Determine the [X, Y] coordinate at the center of the cell enclosing the given text.  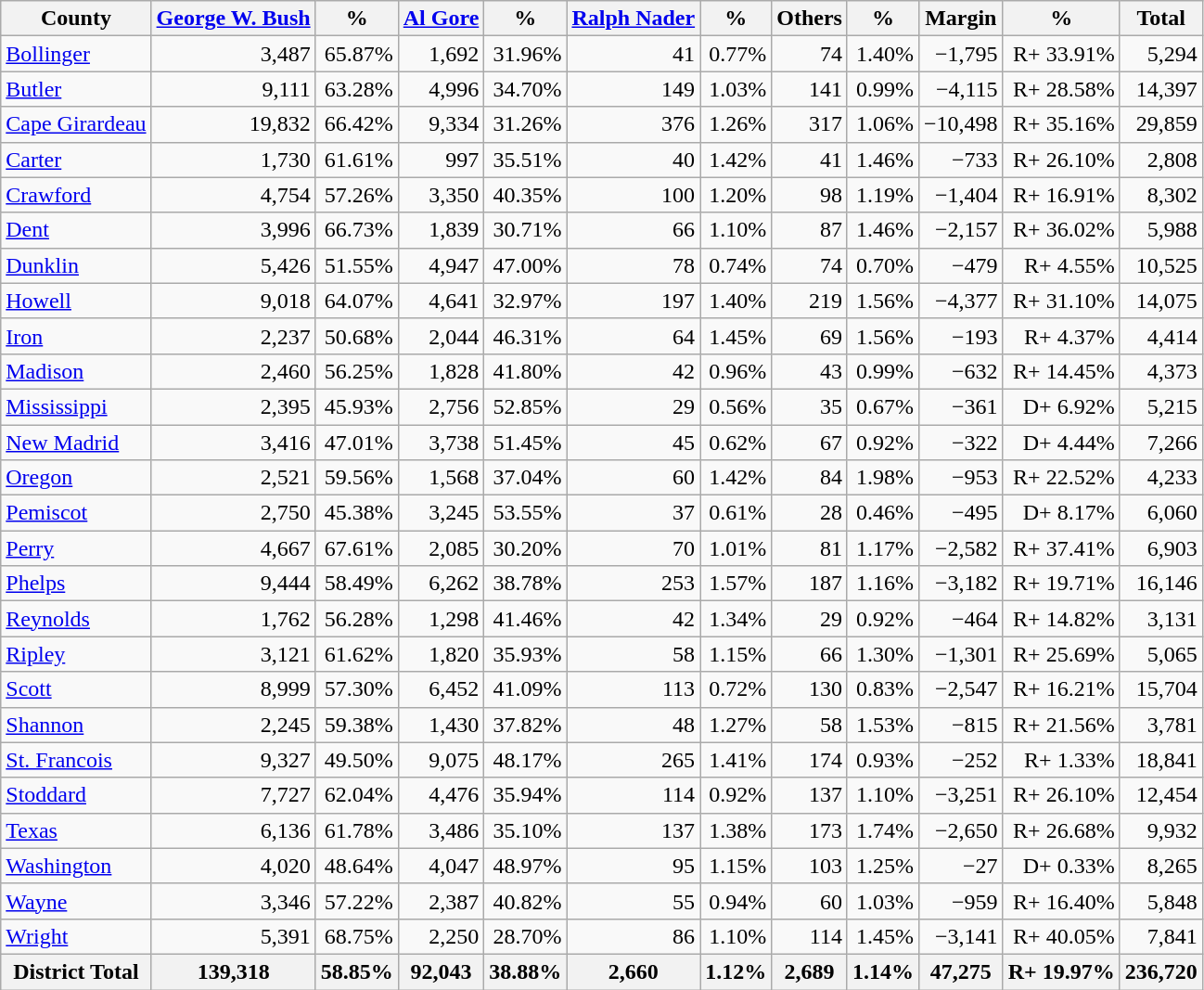
3,346 [234, 901]
51.55% [356, 265]
48.64% [356, 866]
1.30% [883, 654]
1.25% [883, 866]
66.73% [356, 230]
3,738 [442, 443]
9,018 [234, 301]
30.20% [525, 548]
3,121 [234, 654]
−1,301 [961, 654]
2,245 [234, 725]
47.00% [525, 265]
14,075 [1161, 301]
D+ 4.44% [1061, 443]
0.94% [736, 901]
1.16% [883, 584]
−193 [961, 336]
103 [810, 866]
37 [634, 513]
1.57% [736, 584]
4,414 [1161, 336]
62.04% [356, 795]
4,667 [234, 548]
95 [634, 866]
84 [810, 478]
64 [634, 336]
Wright [76, 936]
4,373 [1161, 371]
4,020 [234, 866]
48.17% [525, 760]
R+ 1.33% [1061, 760]
67 [810, 443]
1.34% [736, 619]
1.38% [736, 830]
253 [634, 584]
2,750 [234, 513]
197 [634, 301]
5,215 [1161, 406]
9,444 [234, 584]
56.28% [356, 619]
−733 [961, 160]
57.26% [356, 195]
1.12% [736, 971]
−1,404 [961, 195]
0.77% [736, 54]
2,756 [442, 406]
15,704 [1161, 689]
1.06% [883, 124]
46.31% [525, 336]
51.45% [525, 443]
30.71% [525, 230]
317 [810, 124]
16,146 [1161, 584]
35.10% [525, 830]
R+ 14.45% [1061, 371]
43 [810, 371]
2,085 [442, 548]
59.38% [356, 725]
64.07% [356, 301]
1,828 [442, 371]
7,727 [234, 795]
4,641 [442, 301]
4,047 [442, 866]
57.30% [356, 689]
R+ 25.69% [1061, 654]
District Total [76, 971]
2,660 [634, 971]
2,460 [234, 371]
149 [634, 89]
−953 [961, 478]
George W. Bush [234, 19]
Stoddard [76, 795]
0.61% [736, 513]
173 [810, 830]
7,266 [1161, 443]
−3,141 [961, 936]
58.49% [356, 584]
236,720 [1161, 971]
45.93% [356, 406]
Washington [76, 866]
D+ 6.92% [1061, 406]
6,060 [1161, 513]
61.78% [356, 830]
14,397 [1161, 89]
R+ 4.37% [1061, 336]
40.82% [525, 901]
Margin [961, 19]
−479 [961, 265]
−4,115 [961, 89]
Perry [76, 548]
1.01% [736, 548]
−2,547 [961, 689]
Mississippi [76, 406]
4,996 [442, 89]
0.96% [736, 371]
−2,582 [961, 548]
−252 [961, 760]
1.27% [736, 725]
1.74% [883, 830]
41.09% [525, 689]
0.56% [736, 406]
78 [634, 265]
−1,795 [961, 54]
32.97% [525, 301]
Others [810, 19]
4,476 [442, 795]
1,820 [442, 654]
1,730 [234, 160]
−2,157 [961, 230]
28 [810, 513]
Madison [76, 371]
87 [810, 230]
0.70% [883, 265]
2,395 [234, 406]
Dent [76, 230]
2,237 [234, 336]
53.55% [525, 513]
1.20% [736, 195]
35.94% [525, 795]
1.98% [883, 478]
9,932 [1161, 830]
31.96% [525, 54]
−10,498 [961, 124]
R+ 31.10% [1061, 301]
Cape Girardeau [76, 124]
R+ 33.91% [1061, 54]
R+ 16.91% [1061, 195]
48.97% [525, 866]
0.67% [883, 406]
5,294 [1161, 54]
D+ 0.33% [1061, 866]
−815 [961, 725]
2,521 [234, 478]
9,075 [442, 760]
5,391 [234, 936]
38.78% [525, 584]
R+ 19.71% [1061, 584]
3,350 [442, 195]
63.28% [356, 89]
0.74% [736, 265]
Carter [76, 160]
−3,251 [961, 795]
50.68% [356, 336]
6,262 [442, 584]
67.61% [356, 548]
−361 [961, 406]
10,525 [1161, 265]
Dunklin [76, 265]
Bollinger [76, 54]
49.50% [356, 760]
R+ 4.55% [1061, 265]
9,334 [442, 124]
R+ 36.02% [1061, 230]
4,947 [442, 265]
70 [634, 548]
6,136 [234, 830]
R+ 26.68% [1061, 830]
2,044 [442, 336]
376 [634, 124]
D+ 8.17% [1061, 513]
66.42% [356, 124]
County [76, 19]
New Madrid [76, 443]
1.53% [883, 725]
48 [634, 725]
−3,182 [961, 584]
40 [634, 160]
1,762 [234, 619]
3,416 [234, 443]
−27 [961, 866]
68.75% [356, 936]
113 [634, 689]
47.01% [356, 443]
34.70% [525, 89]
Crawford [76, 195]
1,692 [442, 54]
31.26% [525, 124]
12,454 [1161, 795]
Wayne [76, 901]
56.25% [356, 371]
−632 [961, 371]
0.62% [736, 443]
61.62% [356, 654]
69 [810, 336]
41.80% [525, 371]
5,988 [1161, 230]
1.17% [883, 548]
5,426 [234, 265]
6,452 [442, 689]
−4,377 [961, 301]
98 [810, 195]
R+ 37.41% [1061, 548]
55 [634, 901]
1,298 [442, 619]
Ripley [76, 654]
Iron [76, 336]
−322 [961, 443]
R+ 40.05% [1061, 936]
Howell [76, 301]
45.38% [356, 513]
35.51% [525, 160]
19,832 [234, 124]
3,245 [442, 513]
8,265 [1161, 866]
1,430 [442, 725]
61.61% [356, 160]
58.85% [356, 971]
47,275 [961, 971]
Pemiscot [76, 513]
St. Francois [76, 760]
18,841 [1161, 760]
4,233 [1161, 478]
1.14% [883, 971]
29,859 [1161, 124]
−464 [961, 619]
Al Gore [442, 19]
37.04% [525, 478]
174 [810, 760]
Oregon [76, 478]
9,111 [234, 89]
4,754 [234, 195]
0.46% [883, 513]
35.93% [525, 654]
1.19% [883, 195]
0.72% [736, 689]
141 [810, 89]
−959 [961, 901]
40.35% [525, 195]
3,486 [442, 830]
37.82% [525, 725]
3,781 [1161, 725]
Texas [76, 830]
139,318 [234, 971]
5,065 [1161, 654]
57.22% [356, 901]
35 [810, 406]
Total [1161, 19]
1,839 [442, 230]
3,131 [1161, 619]
41.46% [525, 619]
45 [634, 443]
Phelps [76, 584]
5,848 [1161, 901]
2,387 [442, 901]
R+ 16.21% [1061, 689]
−2,650 [961, 830]
65.87% [356, 54]
9,327 [234, 760]
2,250 [442, 936]
R+ 22.52% [1061, 478]
6,903 [1161, 548]
2,689 [810, 971]
7,841 [1161, 936]
8,999 [234, 689]
187 [810, 584]
8,302 [1161, 195]
1.26% [736, 124]
3,487 [234, 54]
R+ 14.82% [1061, 619]
265 [634, 760]
Ralph Nader [634, 19]
R+ 16.40% [1061, 901]
0.93% [883, 760]
Scott [76, 689]
Shannon [76, 725]
86 [634, 936]
130 [810, 689]
100 [634, 195]
28.70% [525, 936]
1.41% [736, 760]
38.88% [525, 971]
Butler [76, 89]
1,568 [442, 478]
997 [442, 160]
R+ 35.16% [1061, 124]
−495 [961, 513]
0.83% [883, 689]
R+ 28.58% [1061, 89]
R+ 21.56% [1061, 725]
81 [810, 548]
219 [810, 301]
Reynolds [76, 619]
R+ 19.97% [1061, 971]
59.56% [356, 478]
2,808 [1161, 160]
3,996 [234, 230]
92,043 [442, 971]
52.85% [525, 406]
